Determine the [x, y] coordinate at the center of the cell enclosing the given text.  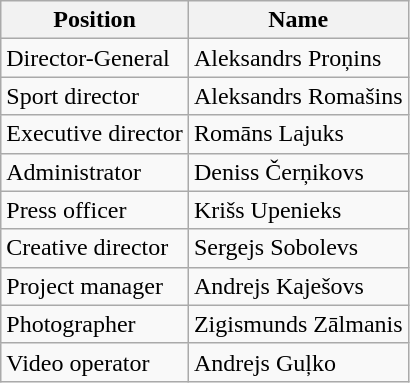
Photographer [95, 324]
Deniss Čerņikovs [298, 172]
Aleksandrs Proņins [298, 58]
Zigismunds Zālmanis [298, 324]
Krišs Upenieks [298, 210]
Position [95, 20]
Romāns Lajuks [298, 134]
Director-General [95, 58]
Sport director [95, 96]
Executive director [95, 134]
Creative director [95, 248]
Aleksandrs Romašins [298, 96]
Project manager [95, 286]
Press officer [95, 210]
Name [298, 20]
Video operator [95, 362]
Andrejs Kaješovs [298, 286]
Administrator [95, 172]
Sergejs Sobolevs [298, 248]
Andrejs Guļko [298, 362]
